From the cell containing the given text, extract its center point as (x, y) coordinate. 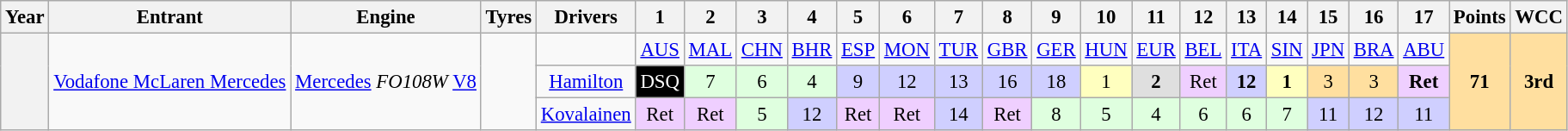
MON (907, 50)
DSQ (660, 82)
15 (1328, 17)
EUR (1156, 50)
AUS (660, 50)
18 (1056, 82)
10 (1106, 17)
Kovalainen (586, 115)
CHN (762, 50)
ESP (858, 50)
Engine (386, 17)
MAL (710, 50)
17 (1424, 17)
Tyres (508, 17)
BRA (1373, 50)
HUN (1106, 50)
BHR (812, 50)
WCC (1539, 17)
BEL (1203, 50)
Points (1479, 17)
Mercedes FO108W V8 (386, 83)
GER (1056, 50)
ITA (1247, 50)
ABU (1424, 50)
Hamilton (586, 82)
JPN (1328, 50)
Year (25, 17)
3rd (1539, 83)
SIN (1287, 50)
TUR (958, 50)
GBR (1006, 50)
Entrant (170, 17)
71 (1479, 83)
Drivers (586, 17)
Vodafone McLaren Mercedes (170, 83)
